For the text-containing cell, return its midpoint in [x, y] coordinate format. 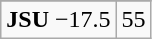
JSU −17.5 [58, 20]
55 [134, 20]
